Extract the (x, y) coordinate from the center of the cell holding the provided text.  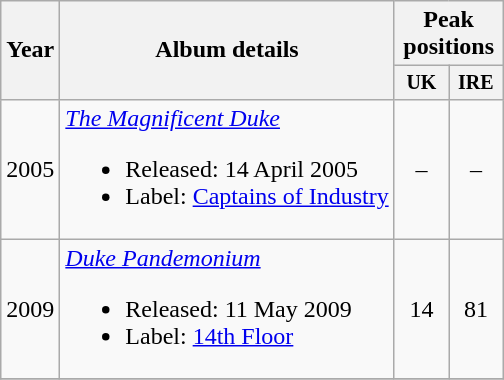
81 (476, 309)
Year (30, 50)
The Magnificent DukeReleased: 14 April 2005Label: Captains of Industry (227, 169)
14 (421, 309)
UK (421, 82)
IRE (476, 82)
Duke PandemoniumReleased: 11 May 2009Label: 14th Floor (227, 309)
2005 (30, 169)
2009 (30, 309)
Album details (227, 50)
Peak positions (448, 34)
